Pinpoint the cell where the given text exists, returning its [x, y] midpoint coordinate. 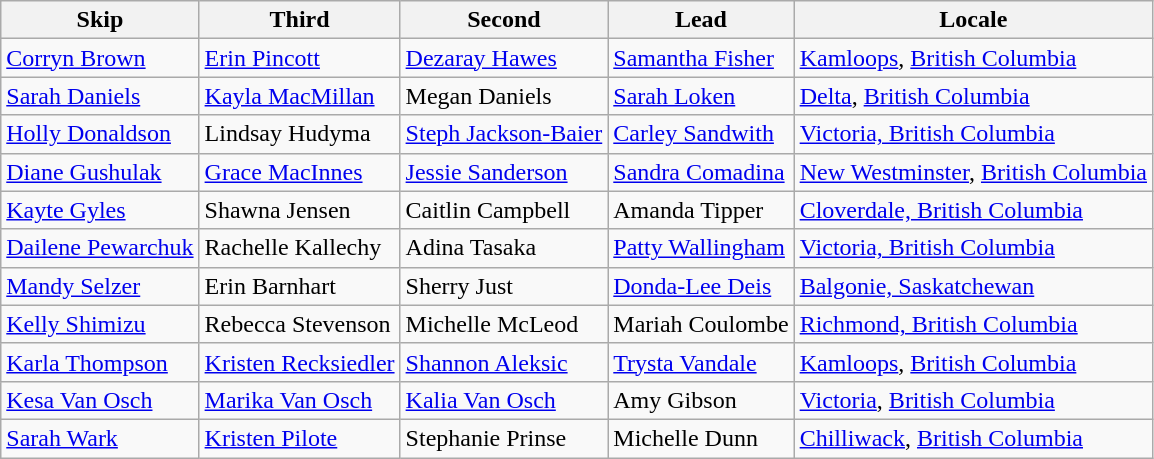
Richmond, British Columbia [973, 324]
Adina Tasaka [504, 248]
Erin Barnhart [300, 286]
Corryn Brown [100, 58]
Rachelle Kallechy [300, 248]
Lindsay Hudyma [300, 134]
Sandra Comadina [701, 172]
Shannon Aleksic [504, 362]
Holly Donaldson [100, 134]
Patty Wallingham [701, 248]
Caitlin Campbell [504, 210]
Amy Gibson [701, 400]
Mariah Coulombe [701, 324]
Sarah Loken [701, 96]
Megan Daniels [504, 96]
Dezaray Hawes [504, 58]
Third [300, 20]
Michelle McLeod [504, 324]
Kayla MacMillan [300, 96]
Carley Sandwith [701, 134]
Grace MacInnes [300, 172]
Kristen Pilote [300, 438]
Sarah Wark [100, 438]
Karla Thompson [100, 362]
Mandy Selzer [100, 286]
Michelle Dunn [701, 438]
Diane Gushulak [100, 172]
Kalia Van Osch [504, 400]
Skip [100, 20]
Lead [701, 20]
Stephanie Prinse [504, 438]
Steph Jackson-Baier [504, 134]
Chilliwack, British Columbia [973, 438]
Kristen Recksiedler [300, 362]
Locale [973, 20]
Cloverdale, British Columbia [973, 210]
New Westminster, British Columbia [973, 172]
Balgonie, Saskatchewan [973, 286]
Delta, British Columbia [973, 96]
Sarah Daniels [100, 96]
Dailene Pewarchuk [100, 248]
Samantha Fisher [701, 58]
Kesa Van Osch [100, 400]
Sherry Just [504, 286]
Jessie Sanderson [504, 172]
Trysta Vandale [701, 362]
Marika Van Osch [300, 400]
Second [504, 20]
Erin Pincott [300, 58]
Amanda Tipper [701, 210]
Shawna Jensen [300, 210]
Kayte Gyles [100, 210]
Kelly Shimizu [100, 324]
Rebecca Stevenson [300, 324]
Donda-Lee Deis [701, 286]
